Identify which cell holds the provided text, then report its [x, y] central coordinate. 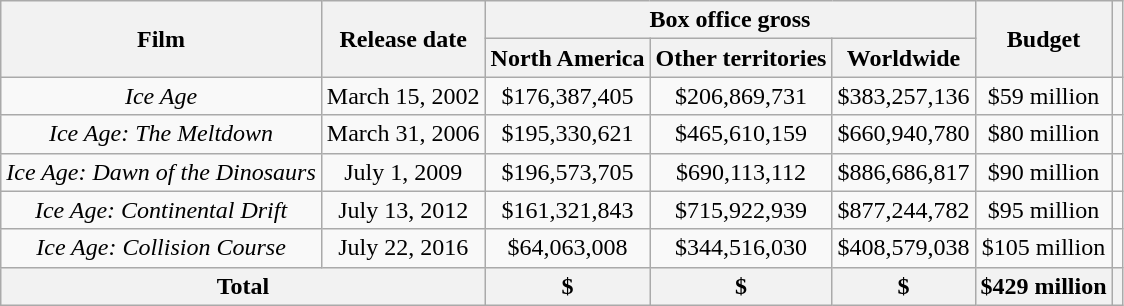
Ice Age: Collision Course [162, 248]
$408,579,038 [904, 248]
$344,516,030 [741, 248]
$465,610,159 [741, 134]
$877,244,782 [904, 210]
$383,257,136 [904, 96]
$715,922,939 [741, 210]
July 1, 2009 [403, 172]
$886,686,817 [904, 172]
Film [162, 39]
$105 million [1044, 248]
$195,330,621 [568, 134]
$80 million [1044, 134]
Budget [1044, 39]
$64,063,008 [568, 248]
Ice Age: The Meltdown [162, 134]
Ice Age: Continental Drift [162, 210]
Total [243, 286]
$196,573,705 [568, 172]
$429 million [1044, 286]
July 13, 2012 [403, 210]
Ice Age [162, 96]
$95 million [1044, 210]
$90 million [1044, 172]
$690,113,112 [741, 172]
Other territories [741, 58]
$176,387,405 [568, 96]
March 31, 2006 [403, 134]
March 15, 2002 [403, 96]
$161,321,843 [568, 210]
Box office gross [730, 20]
$660,940,780 [904, 134]
Worldwide [904, 58]
Release date [403, 39]
North America [568, 58]
$59 million [1044, 96]
$206,869,731 [741, 96]
July 22, 2016 [403, 248]
Ice Age: Dawn of the Dinosaurs [162, 172]
